For the text-containing cell, return its midpoint in (x, y) coordinate format. 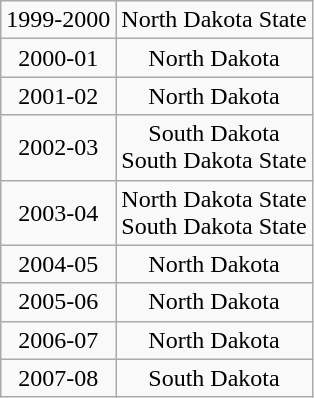
2005-06 (58, 302)
2007-08 (58, 378)
2003-04 (58, 212)
2006-07 (58, 340)
2000-01 (58, 58)
South Dakota (214, 378)
2004-05 (58, 264)
North Dakota StateSouth Dakota State (214, 212)
1999-2000 (58, 20)
North Dakota State (214, 20)
2001-02 (58, 96)
South DakotaSouth Dakota State (214, 148)
2002-03 (58, 148)
